Pinpoint the cell where the given text exists, returning its (x, y) midpoint coordinate. 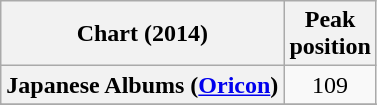
Chart (2014) (142, 34)
Peakposition (330, 34)
Japanese Albums (Oricon) (142, 85)
109 (330, 85)
